Capture the cell that displays the provided text and extract its (x, y) central coordinate. 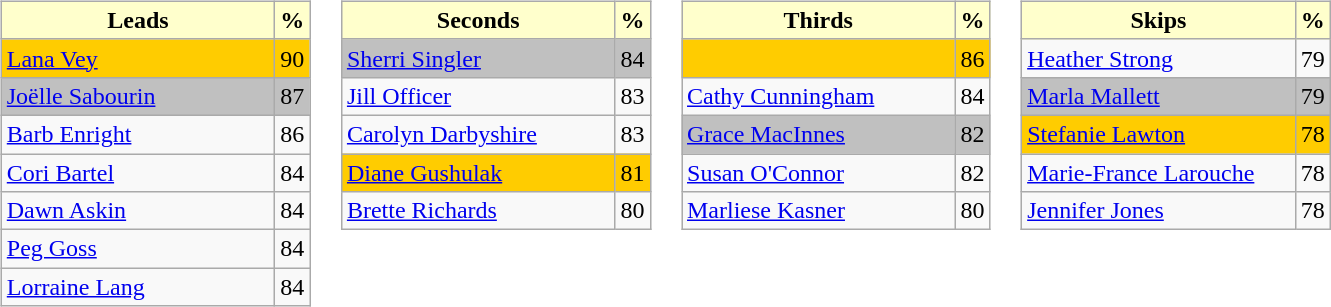
Jennifer Jones (1159, 211)
Grace MacInnes (819, 134)
Cathy Cunningham (819, 96)
Marie-France Larouche (1159, 173)
Leads (138, 20)
Joëlle Sabourin (138, 96)
Diane Gushulak (478, 173)
Sherri Singler (478, 58)
Lorraine Lang (138, 287)
Barb Enright (138, 134)
Thirds (819, 20)
Stefanie Lawton (1159, 134)
Cori Bartel (138, 173)
Jill Officer (478, 96)
Skips (1159, 20)
Brette Richards (478, 211)
Peg Goss (138, 249)
Susan O'Connor (819, 173)
Marla Mallett (1159, 96)
Seconds (478, 20)
Heather Strong (1159, 58)
Marliese Kasner (819, 211)
Lana Vey (138, 58)
90 (292, 58)
Carolyn Darbyshire (478, 134)
Dawn Askin (138, 211)
81 (632, 173)
87 (292, 96)
